Provide the (X, Y) coordinate of the cell's center where the given text is located.  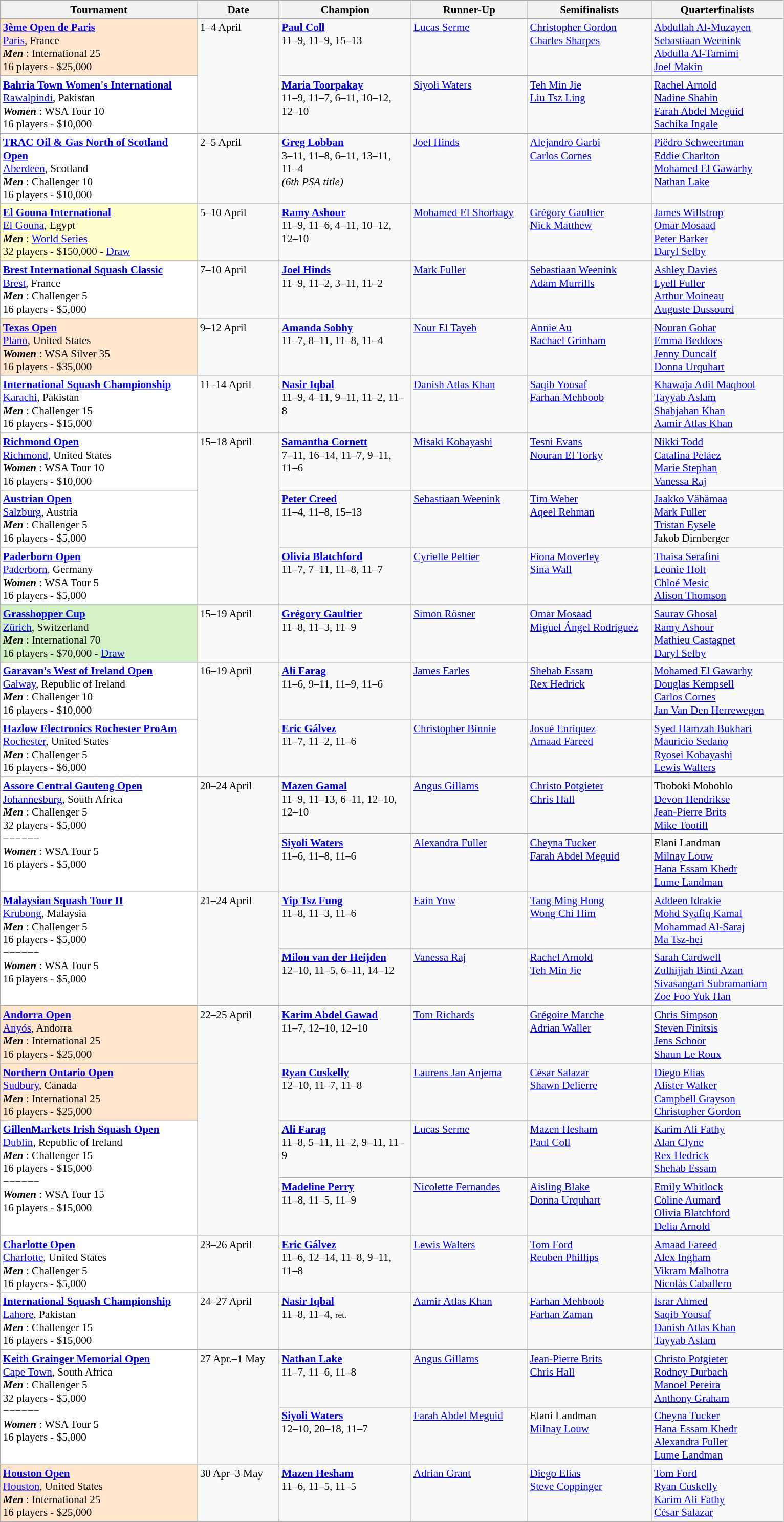
Lewis Walters (469, 1263)
Annie Au Rachael Grinham (589, 347)
Diego Elías Alister Walker Campbell Grayson Christopher Gordon (717, 1092)
Farah Abdel Meguid (469, 1435)
1–4 April (238, 76)
24–27 April (238, 1321)
Grégory Gaultier Nick Matthew (589, 232)
Amanda Sobhy11–7, 8–11, 11–8, 11–4 (345, 347)
TRAC Oil & Gas North of Scotland Open Aberdeen, Scotland Men : Challenger 1016 players - $10,000 (99, 168)
Adrian Grant (469, 1493)
Christo Potgieter Rodney Durbach Manoel Pereira Anthony Graham (717, 1378)
Elani Landman Milnay Louw Hana Essam Khedr Lume Landman (717, 863)
16–19 April (238, 719)
Sarah Cardwell Zulhijjah Binti Azan Sivasangari Subramaniam Zoe Foo Yuk Han (717, 977)
Alexandra Fuller (469, 863)
Josué Enríquez Amaad Fareed (589, 748)
Mohamed El Shorbagy (469, 232)
Cyrielle Peltier (469, 576)
Olivia Blatchford11–7, 7–11, 11–8, 11–7 (345, 576)
Malaysian Squash Tour II Krubong, Malaysia Men : Challenger 516 players - $5,000−−−−−− Women : WSA Tour 516 players - $5,000 (99, 949)
Tom Ford Ryan Cuskelly Karim Ali Fathy César Salazar (717, 1493)
Tom Richards (469, 1035)
Mohamed El Gawarhy Douglas Kempsell Carlos Cornes Jan Van Den Herrewegen (717, 691)
9–12 April (238, 347)
Tournament (99, 9)
GillenMarkets Irish Squash Open Dublin, Republic of Ireland Men : Challenger 1516 players - $15,000−−−−−− Women : WSA Tour 1516 players - $15,000 (99, 1178)
Mazen Hesham11–6, 11–5, 11–5 (345, 1493)
Tang Ming Hong Wong Chi Him (589, 920)
Abdullah Al-Muzayen Sebastiaan Weenink Abdulla Al-Tamimi Joel Makin (717, 47)
Paul Coll11–9, 11–9, 15–13 (345, 47)
Eain Yow (469, 920)
Runner-Up (469, 9)
23–26 April (238, 1263)
7–10 April (238, 290)
James Willstrop Omar Mosaad Peter Barker Daryl Selby (717, 232)
Mazen Hesham Paul Coll (589, 1149)
Addeen Idrakie Mohd Syafiq Kamal Mohammad Al-Saraj Ma Tsz-hei (717, 920)
Sebastiaan Weenink Adam Murrills (589, 290)
Garavan's West of Ireland Open Galway, Republic of Ireland Men : Challenger 1016 players - $10,000 (99, 691)
20–24 April (238, 834)
Paderborn Open Paderborn, Germany Women : WSA Tour 516 players - $5,000 (99, 576)
Ramy Ashour11–9, 11–6, 4–11, 10–12, 12–10 (345, 232)
11–14 April (238, 404)
James Earles (469, 691)
Madeline Perry11–8, 11–5, 11–9 (345, 1207)
César Salazar Shawn Delierre (589, 1092)
Syed Hamzah Bukhari Mauricio Sedano Ryosei Kobayashi Lewis Walters (717, 748)
Saurav Ghosal Ramy Ashour Mathieu Castagnet Daryl Selby (717, 633)
15–18 April (238, 519)
Aamir Atlas Khan (469, 1321)
Karim Ali Fathy Alan Clyne Rex Hedrick Shehab Essam (717, 1149)
Khawaja Adil Maqbool Tayyab Aslam Shahjahan Khan Aamir Atlas Khan (717, 404)
Keith Grainger Memorial Open Cape Town, South Africa Men : Challenger 532 players - $5,000−−−−−− Women : WSA Tour 516 players - $5,000 (99, 1407)
Milou van der Heijden12–10, 11–5, 6–11, 14–12 (345, 977)
Mark Fuller (469, 290)
Assore Central Gauteng Open Johannesburg, South Africa Men : Challenger 532 players - $5,000−−−−−− Women : WSA Tour 516 players - $5,000 (99, 834)
Ali Farag11–6, 9–11, 11–9, 11–6 (345, 691)
Texas Open Plano, United States Women : WSA Silver 3516 players - $35,000 (99, 347)
Ali Farag11–8, 5–11, 11–2, 9–11, 11–9 (345, 1149)
Omar Mosaad Miguel Ángel Rodríguez (589, 633)
30 Apr–3 May (238, 1493)
Rachel Arnold Teh Min Jie (589, 977)
Alejandro Garbi Carlos Cornes (589, 168)
Joel Hinds (469, 168)
Siyoli Waters (469, 104)
Semifinalists (589, 9)
Siyoli Waters12–10, 20–18, 11–7 (345, 1435)
Richmond Open Richmond, United States Women : WSA Tour 1016 players - $10,000 (99, 461)
Nicolette Fernandes (469, 1207)
Israr Ahmed Saqib Yousaf Danish Atlas Khan Tayyab Aslam (717, 1321)
Ashley Davies Lyell Fuller Arthur Moineau Auguste Dussourd (717, 290)
Yip Tsz Fung11–8, 11–3, 11–6 (345, 920)
Date (238, 9)
Laurens Jan Anjema (469, 1092)
Karim Abdel Gawad11–7, 12–10, 12–10 (345, 1035)
Quarterfinalists (717, 9)
Samantha Cornett7–11, 16–14, 11–7, 9–11, 11–6 (345, 461)
Grégoire Marche Adrian Waller (589, 1035)
Diego Elías Steve Coppinger (589, 1493)
Amaad Fareed Alex Ingham Vikram Malhotra Nicolás Caballero (717, 1263)
Christopher Binnie (469, 748)
Austrian Open Salzburg, Austria Men : Challenger 516 players - $5,000 (99, 519)
Misaki Kobayashi (469, 461)
El Gouna International El Gouna, Egypt Men : World Series32 players - $150,000 - Draw (99, 232)
Mazen Gamal11–9, 11–13, 6–11, 12–10, 12–10 (345, 805)
Aisling Blake Donna Urquhart (589, 1207)
Ryan Cuskelly12–10, 11–7, 11–8 (345, 1092)
Andorra Open Anyós, Andorra Men : International 2516 players - $25,000 (99, 1035)
22–25 April (238, 1121)
21–24 April (238, 949)
Jaakko Vähämaa Mark Fuller Tristan Eysele Jakob Dirnberger (717, 519)
Eric Gálvez11–7, 11–2, 11–6 (345, 748)
Teh Min Jie Liu Tsz Ling (589, 104)
Jean-Pierre Brits Chris Hall (589, 1378)
Nour El Tayeb (469, 347)
International Squash Championship Karachi, Pakistan Men : Challenger 1516 players - $15,000 (99, 404)
Nasir Iqbal11–9, 4–11, 9–11, 11–2, 11–8 (345, 404)
Piëdro Schweertman Eddie Charlton Mohamed El Gawarhy Nathan Lake (717, 168)
Charlotte Open Charlotte, United States Men : Challenger 516 players - $5,000 (99, 1263)
Houston Open Houston, United States Men : International 2516 players - $25,000 (99, 1493)
5–10 April (238, 232)
Cheyna Tucker Farah Abdel Meguid (589, 863)
Grégory Gaultier11–8, 11–3, 11–9 (345, 633)
Shehab Essam Rex Hedrick (589, 691)
Nikki Todd Catalina Peláez Marie Stephan Vanessa Raj (717, 461)
Peter Creed11–4, 11–8, 15–13 (345, 519)
27 Apr.–1 May (238, 1407)
Nasir Iqbal11–8, 11–4, ret. (345, 1321)
Hazlow Electronics Rochester ProAm Rochester, United States Men : Challenger 516 players - $6,000 (99, 748)
2–5 April (238, 168)
Christo Potgieter Chris Hall (589, 805)
Tim Weber Aqeel Rehman (589, 519)
Thaisa Serafini Leonie Holt Chloé Mesic Alison Thomson (717, 576)
Thoboki Mohohlo Devon Hendrikse Jean-Pierre Brits Mike Tootill (717, 805)
Bahria Town Women's International Rawalpindi, Pakistan Women : WSA Tour 1016 players - $10,000 (99, 104)
International Squash Championship Lahore, Pakistan Men : Challenger 1516 players - $15,000 (99, 1321)
Saqib Yousaf Farhan Mehboob (589, 404)
Nouran Gohar Emma Beddoes Jenny Duncalf Donna Urquhart (717, 347)
Rachel Arnold Nadine Shahin Farah Abdel Meguid Sachika Ingale (717, 104)
Tesni Evans Nouran El Torky (589, 461)
Champion (345, 9)
Vanessa Raj (469, 977)
3ème Open de Paris Paris, France Men : International 2516 players - $25,000 (99, 47)
Fiona Moverley Sina Wall (589, 576)
Nathan Lake11–7, 11–6, 11–8 (345, 1378)
Emily Whitlock Coline Aumard Olivia Blatchford Delia Arnold (717, 1207)
Simon Rösner (469, 633)
Chris Simpson Steven Finitsis Jens Schoor Shaun Le Roux (717, 1035)
Cheyna Tucker Hana Essam Khedr Alexandra Fuller Lume Landman (717, 1435)
Farhan Mehboob Farhan Zaman (589, 1321)
Christopher Gordon Charles Sharpes (589, 47)
Brest International Squash Classic Brest, France Men : Challenger 516 players - $5,000 (99, 290)
Northern Ontario Open Sudbury, Canada Men : International 2516 players - $25,000 (99, 1092)
Danish Atlas Khan (469, 404)
Elani Landman Milnay Louw (589, 1435)
15–19 April (238, 633)
Siyoli Waters11–6, 11–8, 11–6 (345, 863)
Eric Gálvez11–6, 12–14, 11–8, 9–11, 11–8 (345, 1263)
Maria Toorpakay11–9, 11–7, 6–11, 10–12, 12–10 (345, 104)
Grasshopper Cup Zürich, Switzerland Men : International 7016 players - $70,000 - Draw (99, 633)
Tom Ford Reuben Phillips (589, 1263)
Joel Hinds11–9, 11–2, 3–11, 11–2 (345, 290)
Sebastiaan Weenink (469, 519)
Greg Lobban3–11, 11–8, 6–11, 13–11, 11–4(6th PSA title) (345, 168)
